Find where the given text appears and provide that cell's center as (x, y) coordinate. 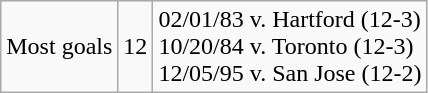
02/01/83 v. Hartford (12-3)10/20/84 v. Toronto (12-3)12/05/95 v. San Jose (12-2) (290, 47)
Most goals (60, 47)
12 (136, 47)
